Locate the cell with the specified text and output its [X, Y] center coordinate. 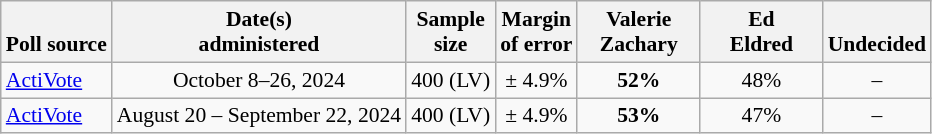
Poll source [56, 32]
Undecided [877, 32]
Marginof error [536, 32]
52% [638, 80]
53% [638, 116]
EdEldred [762, 32]
Date(s)administered [259, 32]
October 8–26, 2024 [259, 80]
ValerieZachary [638, 32]
47% [762, 116]
48% [762, 80]
August 20 – September 22, 2024 [259, 116]
Samplesize [450, 32]
